Search for the cell housing the specified text and yield its (x, y) center coordinate. 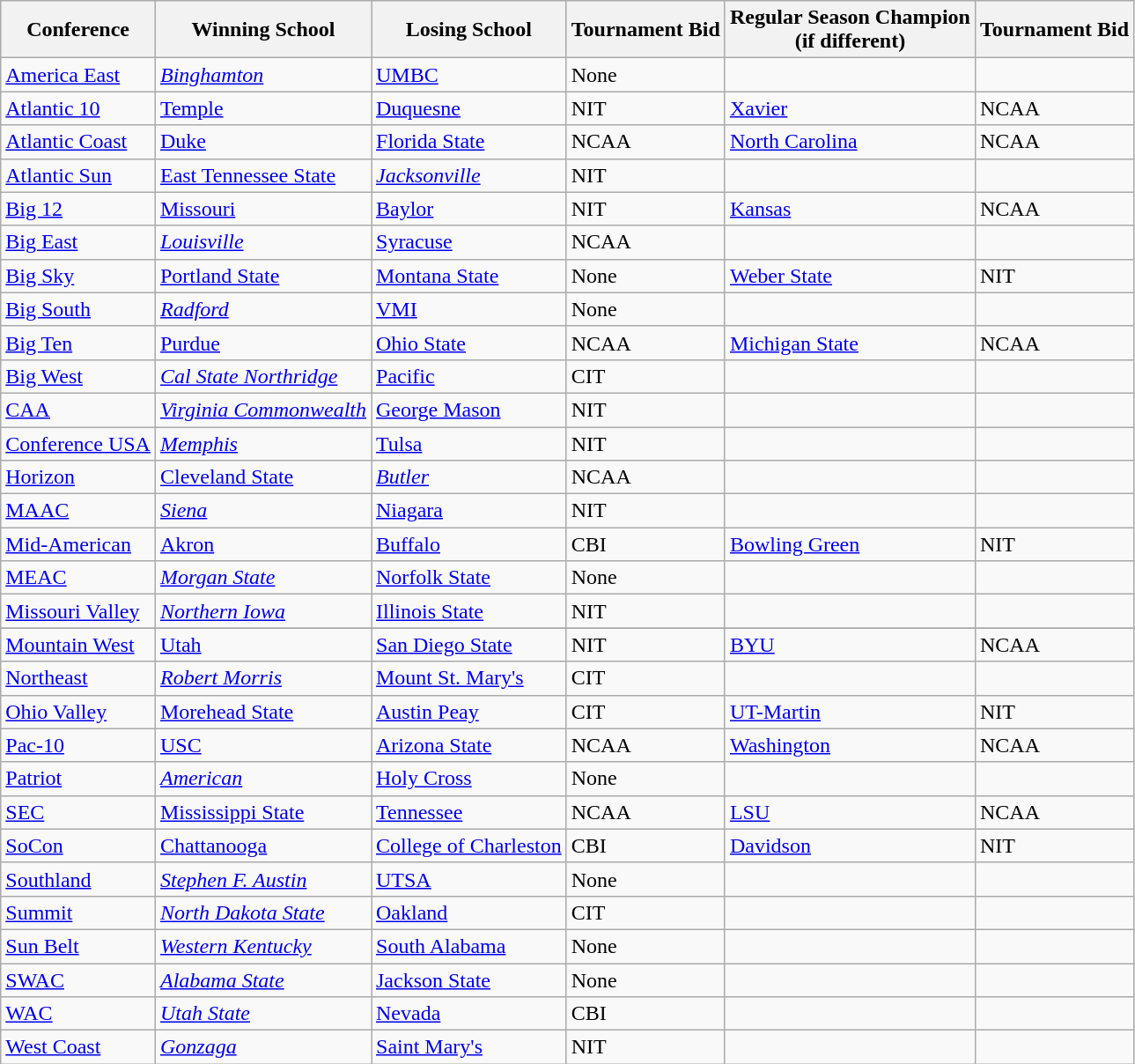
Southland (78, 879)
Atlantic Coast (78, 142)
Buffalo (469, 544)
Xavier (850, 108)
Temple (262, 108)
Butler (469, 477)
Mississippi State (262, 812)
Pac-10 (78, 745)
Winning School (262, 30)
Missouri (262, 209)
Radford (262, 309)
South Alabama (469, 946)
Tulsa (469, 443)
Alabama State (262, 980)
Binghamton (262, 75)
Mid-American (78, 544)
Bowling Green (850, 544)
SoCon (78, 846)
Losing School (469, 30)
San Diego State (469, 645)
Jacksonville (469, 175)
American (262, 779)
College of Charleston (469, 846)
Sun Belt (78, 946)
Akron (262, 544)
Atlantic 10 (78, 108)
Northern Iowa (262, 611)
America East (78, 75)
Louisville (262, 242)
Michigan State (850, 343)
Big West (78, 376)
Regular Season Champion(if different) (850, 30)
Portland State (262, 276)
Ohio State (469, 343)
UT-Martin (850, 712)
Patriot (78, 779)
Cleveland State (262, 477)
Robert Morris (262, 678)
Conference USA (78, 443)
Conference (78, 30)
Tennessee (469, 812)
Big Sky (78, 276)
Purdue (262, 343)
George Mason (469, 410)
Duke (262, 142)
Stephen F. Austin (262, 879)
Western Kentucky (262, 946)
Weber State (850, 276)
UMBC (469, 75)
BYU (850, 645)
Oakland (469, 913)
Virginia Commonwealth (262, 410)
Atlantic Sun (78, 175)
Montana State (469, 276)
CAA (78, 410)
North Carolina (850, 142)
Morgan State (262, 578)
Nevada (469, 1014)
Jackson State (469, 980)
Mountain West (78, 645)
Memphis (262, 443)
Cal State Northridge (262, 376)
SEC (78, 812)
Northeast (78, 678)
Kansas (850, 209)
Davidson (850, 846)
MAAC (78, 511)
Utah State (262, 1014)
SWAC (78, 980)
MEAC (78, 578)
Niagara (469, 511)
Morehead State (262, 712)
VMI (469, 309)
Syracuse (469, 242)
Chattanooga (262, 846)
Arizona State (469, 745)
Norfolk State (469, 578)
Saint Mary's (469, 1047)
Mount St. Mary's (469, 678)
Big South (78, 309)
Baylor (469, 209)
Siena (262, 511)
WAC (78, 1014)
Holy Cross (469, 779)
Horizon (78, 477)
Gonzaga (262, 1047)
Illinois State (469, 611)
USC (262, 745)
Missouri Valley (78, 611)
Duquesne (469, 108)
Big East (78, 242)
UTSA (469, 879)
Ohio Valley (78, 712)
Washington (850, 745)
North Dakota State (262, 913)
LSU (850, 812)
Big Ten (78, 343)
Austin Peay (469, 712)
Utah (262, 645)
Pacific (469, 376)
Florida State (469, 142)
East Tennessee State (262, 175)
West Coast (78, 1047)
Summit (78, 913)
Big 12 (78, 209)
